Output the (X, Y) coordinate of the center of the cell containing the given text.  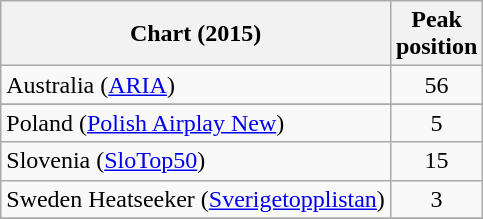
Sweden Heatseeker (Sverigetopplistan) (196, 199)
5 (436, 123)
3 (436, 199)
Peakposition (436, 34)
Slovenia (SloTop50) (196, 161)
Poland (Polish Airplay New) (196, 123)
56 (436, 85)
Chart (2015) (196, 34)
Australia (ARIA) (196, 85)
15 (436, 161)
